Return the [X, Y] coordinate for the center point of the cell that contains the specified text.  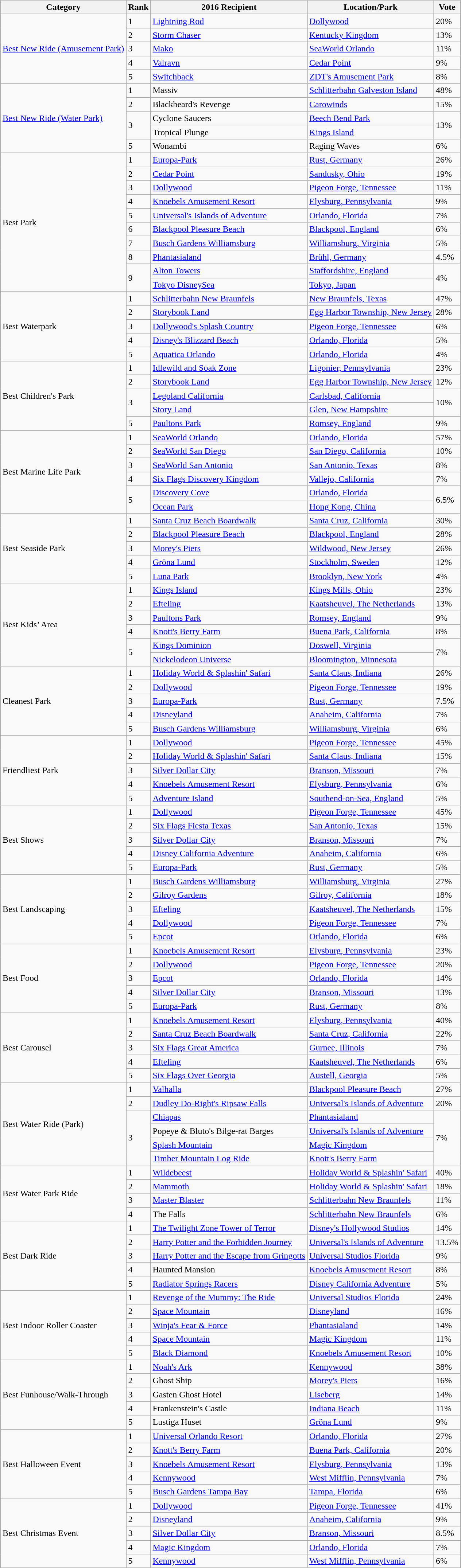
The Falls [229, 1214]
Tropical Plunge [229, 132]
Staffordshire, England [371, 271]
7.5% [447, 701]
47% [447, 299]
Beech Bend Park [371, 118]
Sandusky, Ohio [371, 174]
2016 Recipient [229, 7]
Six Flags Fiesta Texas [229, 826]
Vallejo, California [371, 479]
Best Dark Ride [63, 1256]
24% [447, 1298]
Kentucky Kingdom [371, 35]
Nickelodeon Universe [229, 659]
Gasten Ghost Hotel [229, 1395]
Lustiga Huset [229, 1422]
Ocean Park [229, 507]
Kings Dominion [229, 645]
Category [63, 7]
Harry Potter and the Escape from Gringotts [229, 1256]
Mammoth [229, 1186]
SeaWorld San Antonio [229, 465]
Kings Mills, Ohio [371, 590]
9 [139, 278]
Mako [229, 49]
Best Children's Park [63, 395]
Indiana Beach [371, 1408]
Alton Towers [229, 271]
Best Funhouse/Walk-Through [63, 1395]
Winja's Fear & Force [229, 1325]
38% [447, 1367]
22% [447, 1034]
Brooklyn, New York [371, 576]
Location/Park [371, 7]
57% [447, 437]
Master Blaster [229, 1200]
Blackbeard's Revenge [229, 104]
Ligonier, Pennsylvania [371, 368]
Disney's Hollywood Studios [371, 1228]
Universal Orlando Resort [229, 1436]
Ghost Ship [229, 1381]
The Twilight Zone Tower of Terror [229, 1228]
Busch Gardens Tampa Bay [229, 1491]
Austell, Georgia [371, 1076]
Tokyo DisneySea [229, 285]
13.5% [447, 1242]
8 [139, 257]
Massiv [229, 90]
Six Flags Great America [229, 1048]
Six Flags Over Georgia [229, 1076]
Wildebeest [229, 1173]
Tampa, Florida [371, 1491]
Best New Ride (Amusement Park) [63, 49]
41% [447, 1506]
Brühl, Germany [371, 257]
Best Halloween Event [63, 1464]
Lightning Rod [229, 21]
Wildwood, New Jersey [371, 548]
Best Marine Life Park [63, 472]
Schlitterbahn Galveston Island [371, 90]
Best Shows [63, 839]
Cyclone Saucers [229, 118]
Best Water Ride (Park) [63, 1124]
Popeye & Bluto's Bilge-rat Barges [229, 1131]
Best Kids’ Area [63, 624]
Six Flags Discovery Kingdom [229, 479]
Best Waterpark [63, 326]
San Diego, California [371, 451]
Story Land [229, 410]
Adventure Island [229, 798]
4.5% [447, 257]
Disney's Blizzard Beach [229, 340]
6 [139, 229]
30% [447, 520]
Best Water Park Ride [63, 1193]
Best Carousel [63, 1048]
Best Landscaping [63, 909]
Tokyo, Japan [371, 285]
Harry Potter and the Forbidden Journey [229, 1242]
Switchback [229, 77]
Best Christmas Event [63, 1533]
Radiator Springs Racers [229, 1283]
Discovery Cove [229, 493]
Friendliest Park [63, 770]
Best New Ride (Water Park) [63, 118]
Southend-on-Sea, England [371, 798]
7 [139, 243]
Gilroy Gardens [229, 895]
Legoland California [229, 395]
Carlsbad, California [371, 395]
Rank [139, 7]
Best Seaside Park [63, 548]
Timber Mountain Log Ride [229, 1159]
Chiapas [229, 1117]
48% [447, 90]
Raging Waves [371, 146]
Hong Kong, China [371, 507]
Luna Park [229, 576]
Dudley Do-Right's Ripsaw Falls [229, 1103]
Revenge of the Mummy: The Ride [229, 1298]
Aquatica Orlando [229, 354]
Idlewild and Soak Zone [229, 368]
Glen, New Hampshire [371, 410]
Best Park [63, 222]
Storm Chaser [229, 35]
Gilroy, California [371, 895]
Haunted Mansion [229, 1269]
Liseberg [371, 1395]
Best Indoor Roller Coaster [63, 1325]
Black Diamond [229, 1353]
Bloomington, Minnesota [371, 659]
6.5% [447, 500]
Carowinds [371, 104]
Doswell, Virginia [371, 645]
Splash Mountain [229, 1145]
8.5% [447, 1533]
Valravn [229, 63]
Wonambi [229, 146]
Gurnee, Illinois [371, 1048]
ZDT's Amusement Park [371, 77]
Valhalla [229, 1089]
New Braunfels, Texas [371, 299]
Stockholm, Sweden [371, 562]
SeaWorld San Diego [229, 451]
Frankenstein's Castle [229, 1408]
Cleanest Park [63, 701]
Vote [447, 7]
Best Food [63, 978]
Dollywood's Splash Country [229, 326]
Noah's Ark [229, 1367]
